Find where the given text appears and provide that cell's center as [X, Y] coordinate. 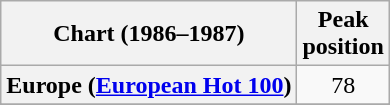
Peakposition [343, 34]
Europe (European Hot 100) [149, 85]
78 [343, 85]
Chart (1986–1987) [149, 34]
